Return the (X, Y) coordinate for the center point of the cell that contains the specified text.  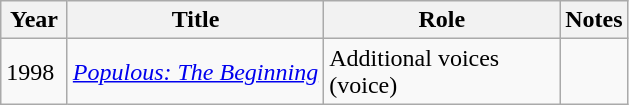
Populous: The Beginning (195, 72)
Notes (594, 20)
Title (195, 20)
Year (34, 20)
Role (442, 20)
Additional voices (voice) (442, 72)
1998 (34, 72)
